Provide the [X, Y] coordinate of the cell's center where the given text is located.  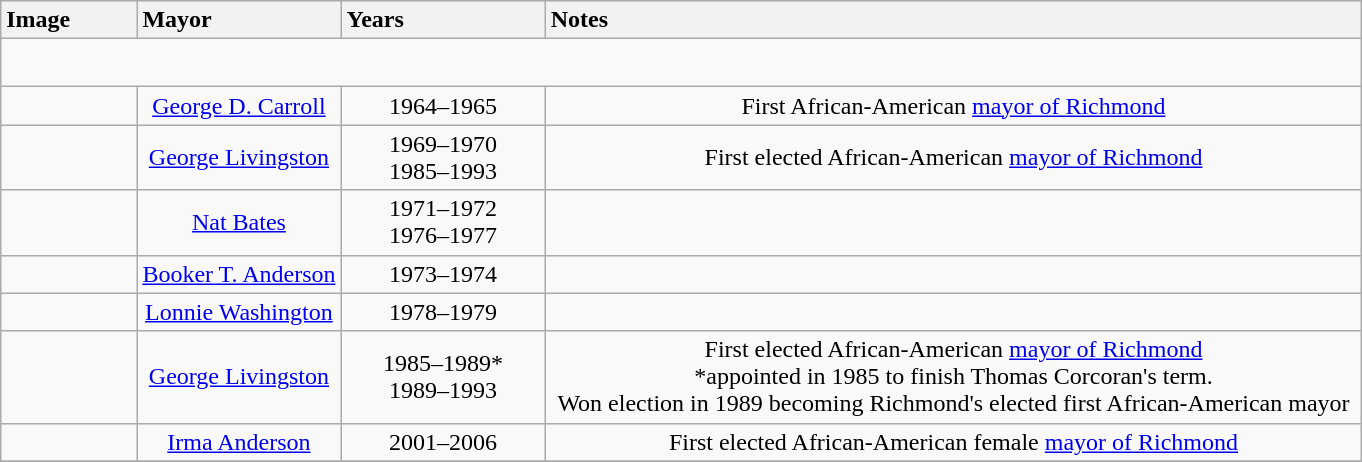
First African-American mayor of Richmond [954, 106]
Nat Bates [239, 222]
1985–1989*1989–1993 [443, 377]
2001–2006 [443, 442]
1971–1972 1976–1977 [443, 222]
First elected African-American mayor of Richmond [954, 158]
Years [443, 20]
First elected African-American female mayor of Richmond [954, 442]
1969–19701985–1993 [443, 158]
1978–1979 [443, 312]
Booker T. Anderson [239, 274]
Lonnie Washington [239, 312]
George D. Carroll [239, 106]
Irma Anderson [239, 442]
Mayor [239, 20]
Notes [954, 20]
1964–1965 [443, 106]
1973–1974 [443, 274]
Image [69, 20]
